From the cell containing the given text, extract its center point as [X, Y] coordinate. 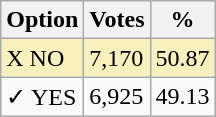
Option [42, 20]
7,170 [117, 58]
50.87 [182, 58]
X NO [42, 58]
% [182, 20]
✓ YES [42, 97]
6,925 [117, 97]
Votes [117, 20]
49.13 [182, 97]
